Return the [x, y] coordinate for the center point of the cell that contains the specified text.  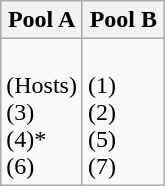
(1) (2) (5) (7) [123, 112]
(Hosts) (3) (4)* (6) [42, 112]
Pool A [42, 20]
Pool B [123, 20]
